For the text-containing cell, return its midpoint in (x, y) coordinate format. 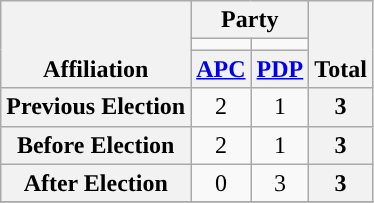
APC (221, 69)
Previous Election (96, 107)
After Election (96, 183)
0 (221, 183)
Party (250, 20)
PDP (280, 69)
Affiliation (96, 44)
Total (341, 44)
Before Election (96, 145)
